Search for the cell housing the specified text and yield its (X, Y) center coordinate. 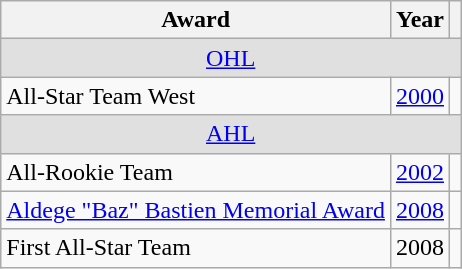
Year (420, 20)
All-Rookie Team (196, 172)
2000 (420, 96)
2002 (420, 172)
Award (196, 20)
First All-Star Team (196, 248)
OHL (231, 58)
Aldege "Baz" Bastien Memorial Award (196, 210)
All-Star Team West (196, 96)
AHL (231, 134)
